Search for the cell housing the specified text and yield its [X, Y] center coordinate. 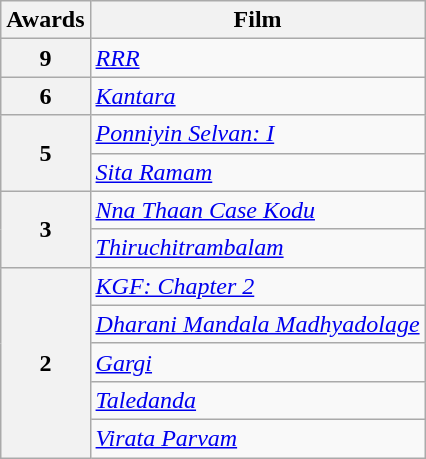
3 [46, 229]
Awards [46, 20]
Film [258, 20]
Nna Thaan Case Kodu [258, 210]
6 [46, 96]
Gargi [258, 362]
KGF: Chapter 2 [258, 286]
2 [46, 362]
RRR [258, 58]
5 [46, 153]
9 [46, 58]
Kantara [258, 96]
Ponniyin Selvan: I [258, 134]
Virata Parvam [258, 438]
Sita Ramam [258, 172]
Thiruchitrambalam [258, 248]
Taledanda [258, 400]
Dharani Mandala Madhyadolage [258, 324]
